Provide the [x, y] coordinate of the cell's center where the given text is located.  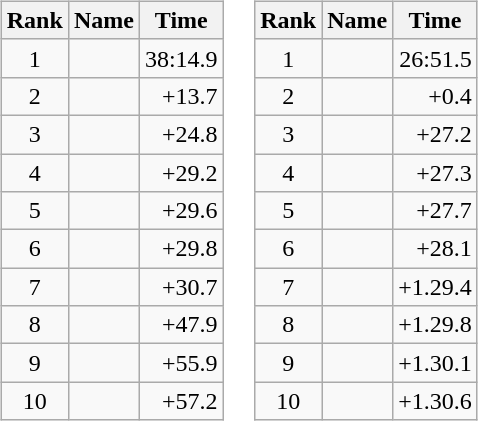
+29.2 [181, 173]
+1.30.6 [436, 401]
+27.3 [436, 173]
+29.6 [181, 211]
+0.4 [436, 96]
+1.29.8 [436, 325]
+1.30.1 [436, 363]
+55.9 [181, 363]
+27.7 [436, 211]
+47.9 [181, 325]
+28.1 [436, 249]
+29.8 [181, 249]
+27.2 [436, 134]
+30.7 [181, 287]
+24.8 [181, 134]
+57.2 [181, 401]
+13.7 [181, 96]
+1.29.4 [436, 287]
38:14.9 [181, 58]
26:51.5 [436, 58]
